Capture the cell that displays the provided text and extract its (x, y) central coordinate. 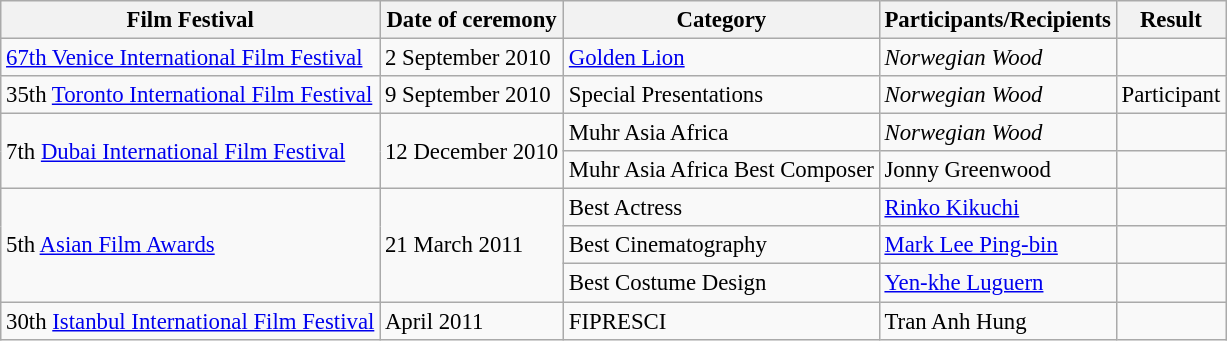
2 September 2010 (472, 58)
Result (1170, 20)
5th Asian Film Awards (190, 246)
Special Presentations (722, 95)
Tran Anh Hung (998, 321)
Best Cinematography (722, 245)
Film Festival (190, 20)
Best Actress (722, 208)
Category (722, 20)
Golden Lion (722, 58)
Date of ceremony (472, 20)
9 September 2010 (472, 95)
21 March 2011 (472, 246)
Yen-khe Luguern (998, 283)
Muhr Asia Africa (722, 133)
30th Istanbul International Film Festival (190, 321)
Rinko Kikuchi (998, 208)
Jonny Greenwood (998, 170)
Best Costume Design (722, 283)
Participant (1170, 95)
Participants/Recipients (998, 20)
FIPRESCI (722, 321)
Muhr Asia Africa Best Composer (722, 170)
7th Dubai International Film Festival (190, 152)
67th Venice International Film Festival (190, 58)
Mark Lee Ping-bin (998, 245)
35th Toronto International Film Festival (190, 95)
April 2011 (472, 321)
12 December 2010 (472, 152)
